Search for the cell housing the specified text and yield its [X, Y] center coordinate. 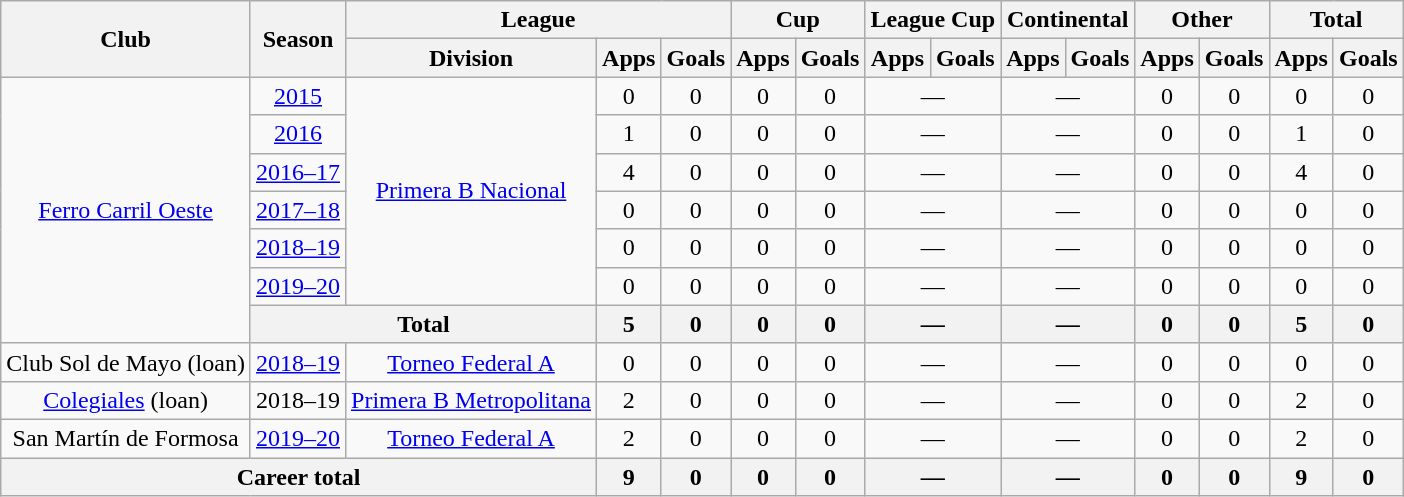
2016 [298, 134]
Primera B Metropolitana [472, 400]
Colegiales (loan) [126, 400]
2016–17 [298, 172]
Continental [1068, 20]
League Cup [933, 20]
Cup [798, 20]
Club [126, 39]
Ferro Carril Oeste [126, 210]
Primera B Nacional [472, 191]
San Martín de Formosa [126, 438]
2015 [298, 96]
Season [298, 39]
Club Sol de Mayo (loan) [126, 362]
2017–18 [298, 210]
Other [1202, 20]
Division [472, 58]
Career total [299, 477]
League [538, 20]
